Detect which cell encompasses the target text, then output its (X, Y) center coordinate. 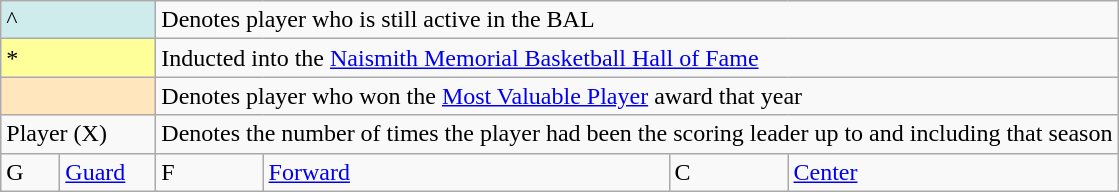
^ (78, 20)
* (78, 58)
Forward (466, 172)
F (210, 172)
G (30, 172)
Guard (108, 172)
Player (X) (78, 134)
Denotes player who is still active in the BAL (637, 20)
Center (953, 172)
Denotes player who won the Most Valuable Player award that year (637, 96)
Inducted into the Naismith Memorial Basketball Hall of Fame (637, 58)
C (728, 172)
Denotes the number of times the player had been the scoring leader up to and including that season (637, 134)
